Locate the cell with the specified text and output its [X, Y] center coordinate. 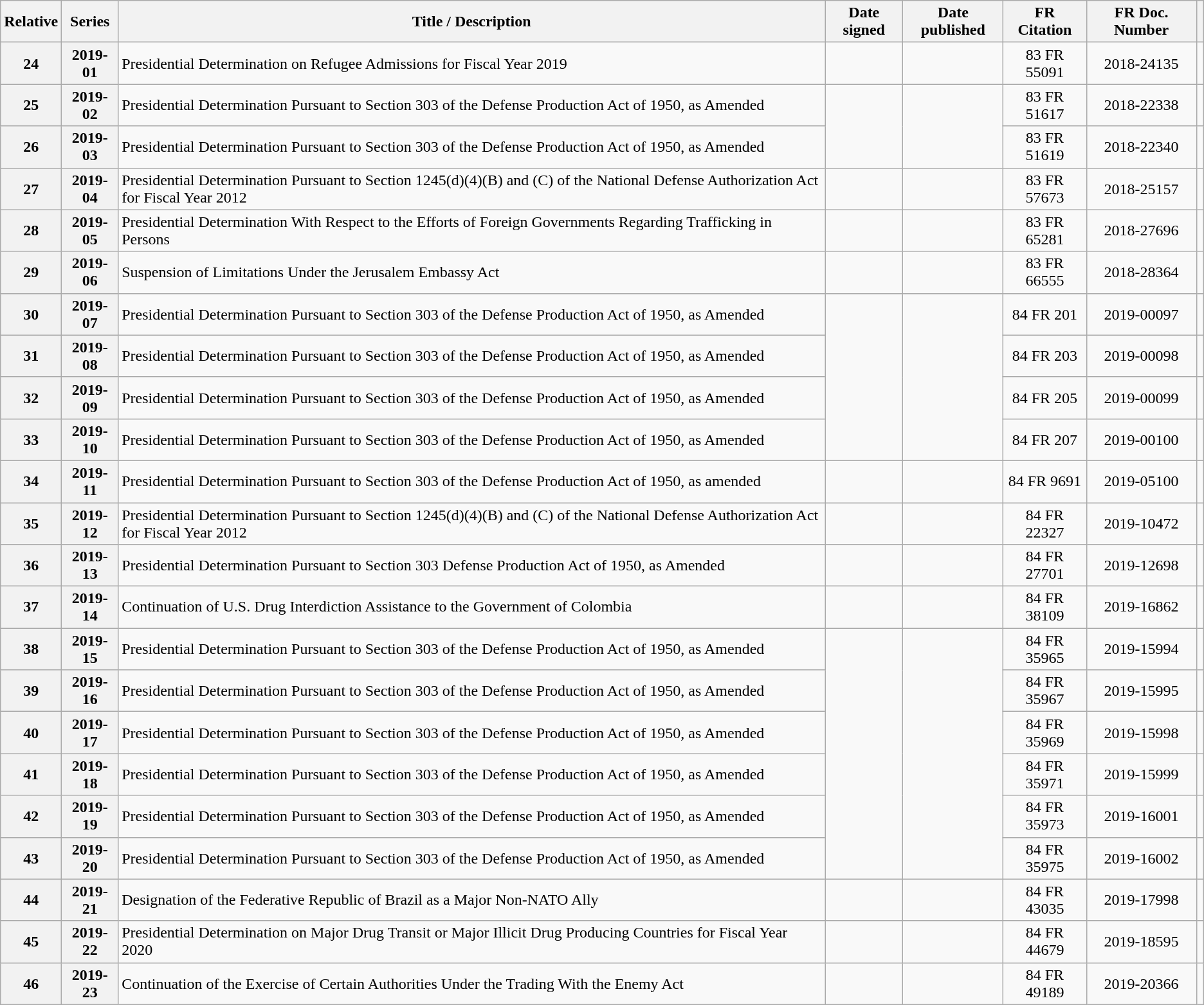
2019-15998 [1141, 733]
2018-22340 [1141, 147]
2018-24135 [1141, 63]
83 FR 51617 [1044, 105]
84 FR 35975 [1044, 858]
2019-20366 [1141, 984]
31 [31, 356]
2019-00098 [1141, 356]
2019-00100 [1141, 440]
42 [31, 817]
40 [31, 733]
29 [31, 273]
2019-11 [90, 481]
45 [31, 941]
Presidential Determination Pursuant to Section 303 of the Defense Production Act of 1950, as amended [472, 481]
37 [31, 607]
44 [31, 900]
2019-15999 [1141, 774]
35 [31, 523]
Continuation of U.S. Drug Interdiction Assistance to the Government of Colombia [472, 607]
2019-19 [90, 817]
2019-02 [90, 105]
2019-16001 [1141, 817]
84 FR 203 [1044, 356]
38 [31, 649]
84 FR 22327 [1044, 523]
2019-14 [90, 607]
2019-20 [90, 858]
2019-13 [90, 566]
2018-28364 [1141, 273]
Date published [953, 22]
2019-16 [90, 691]
32 [31, 397]
Presidential Determination on Major Drug Transit or Major Illicit Drug Producing Countries for Fiscal Year 2020 [472, 941]
84 FR 38109 [1044, 607]
Presidential Determination Pursuant to Section 303 Defense Production Act of 1950, as Amended [472, 566]
84 FR 35971 [1044, 774]
2019-15995 [1141, 691]
2019-03 [90, 147]
2019-15994 [1141, 649]
2019-17998 [1141, 900]
2019-22 [90, 941]
84 FR 35965 [1044, 649]
2019-12 [90, 523]
2019-16002 [1141, 858]
41 [31, 774]
2019-23 [90, 984]
84 FR 35967 [1044, 691]
2019-01 [90, 63]
2019-12698 [1141, 566]
2019-17 [90, 733]
84 FR 49189 [1044, 984]
2018-25157 [1141, 189]
83 FR 66555 [1044, 273]
2018-27696 [1141, 230]
46 [31, 984]
34 [31, 481]
43 [31, 858]
25 [31, 105]
84 FR 44679 [1044, 941]
Title / Description [472, 22]
Presidential Determination on Refugee Admissions for Fiscal Year 2019 [472, 63]
2019-05100 [1141, 481]
33 [31, 440]
84 FR 35969 [1044, 733]
2019-10 [90, 440]
Date signed [864, 22]
26 [31, 147]
FR Citation [1044, 22]
2019-07 [90, 314]
28 [31, 230]
Designation of the Federative Republic of Brazil as a Major Non-NATO Ally [472, 900]
2018-22338 [1141, 105]
2019-15 [90, 649]
84 FR 201 [1044, 314]
Continuation of the Exercise of Certain Authorities Under the Trading With the Enemy Act [472, 984]
84 FR 205 [1044, 397]
39 [31, 691]
2019-21 [90, 900]
27 [31, 189]
30 [31, 314]
2019-18595 [1141, 941]
Presidential Determination With Respect to the Efforts of Foreign Governments Regarding Trafficking in Persons [472, 230]
83 FR 51619 [1044, 147]
Series [90, 22]
84 FR 207 [1044, 440]
2019-10472 [1141, 523]
2019-00097 [1141, 314]
84 FR 35973 [1044, 817]
36 [31, 566]
Suspension of Limitations Under the Jerusalem Embassy Act [472, 273]
Relative [31, 22]
84 FR 27701 [1044, 566]
84 FR 9691 [1044, 481]
FR Doc. Number [1141, 22]
24 [31, 63]
83 FR 55091 [1044, 63]
83 FR 65281 [1044, 230]
2019-06 [90, 273]
2019-00099 [1141, 397]
2019-09 [90, 397]
2019-08 [90, 356]
83 FR 57673 [1044, 189]
2019-16862 [1141, 607]
2019-18 [90, 774]
84 FR 43035 [1044, 900]
2019-05 [90, 230]
2019-04 [90, 189]
